Determine the [X, Y] coordinate at the center of the cell enclosing the given text.  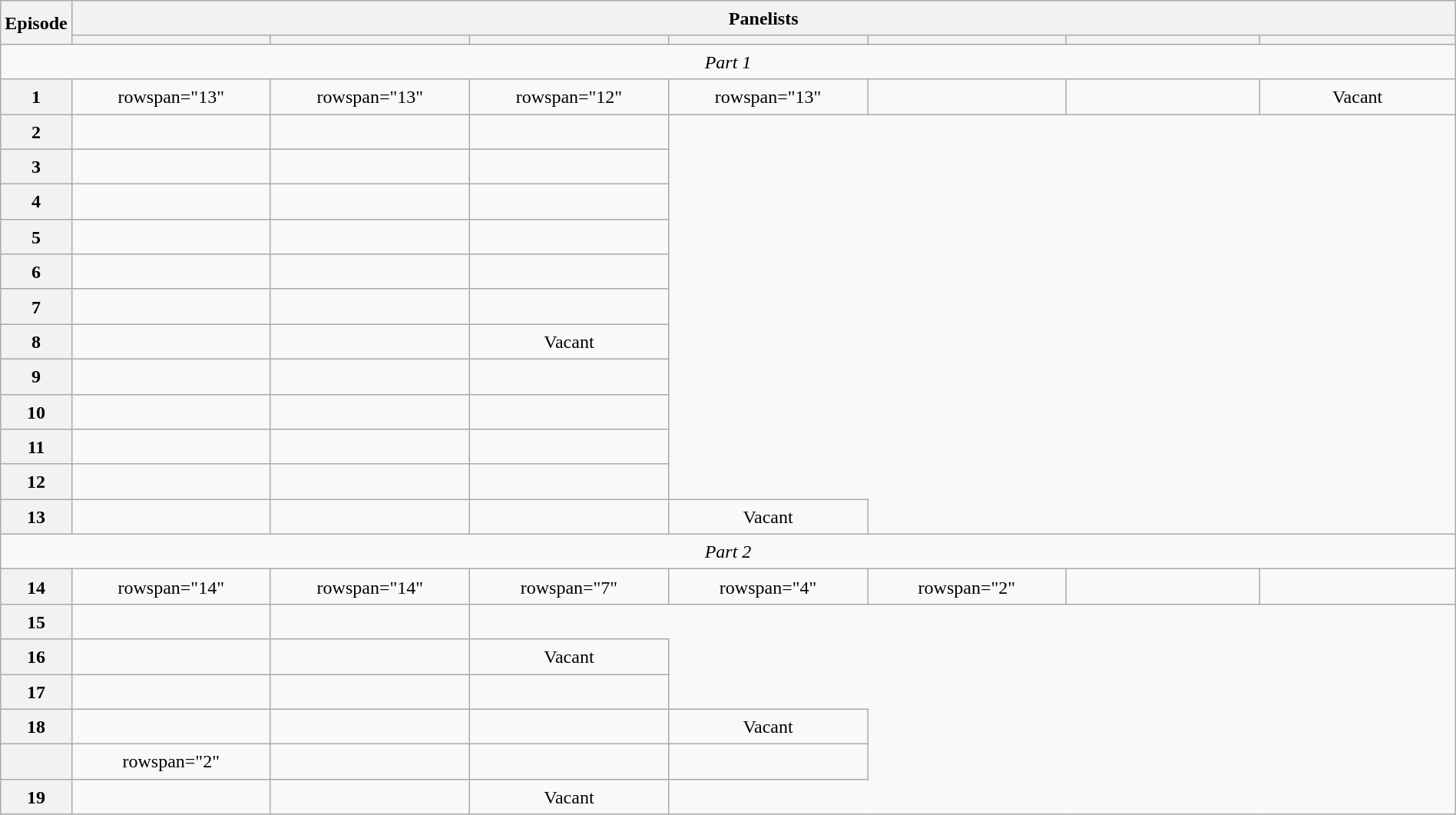
11 [36, 447]
Part 2 [728, 552]
8 [36, 342]
2 [36, 131]
5 [36, 237]
rowspan="7" [568, 587]
Part 1 [728, 61]
14 [36, 587]
7 [36, 306]
Episode [36, 23]
1 [36, 97]
rowspan="12" [568, 97]
18 [36, 727]
9 [36, 376]
12 [36, 482]
17 [36, 692]
6 [36, 272]
15 [36, 621]
Panelists [763, 18]
13 [36, 517]
4 [36, 202]
3 [36, 167]
16 [36, 657]
10 [36, 412]
rowspan="4" [768, 587]
19 [36, 797]
